Locate the cell with the specified text and output its (x, y) center coordinate. 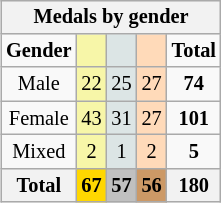
Medals by gender (111, 17)
Female (38, 118)
43 (91, 118)
31 (122, 118)
Gender (38, 51)
57 (122, 185)
22 (91, 84)
1 (122, 152)
5 (194, 152)
101 (194, 118)
25 (122, 84)
180 (194, 185)
Male (38, 84)
74 (194, 84)
67 (91, 185)
56 (152, 185)
Mixed (38, 152)
